Pinpoint the cell where the given text exists, returning its [x, y] midpoint coordinate. 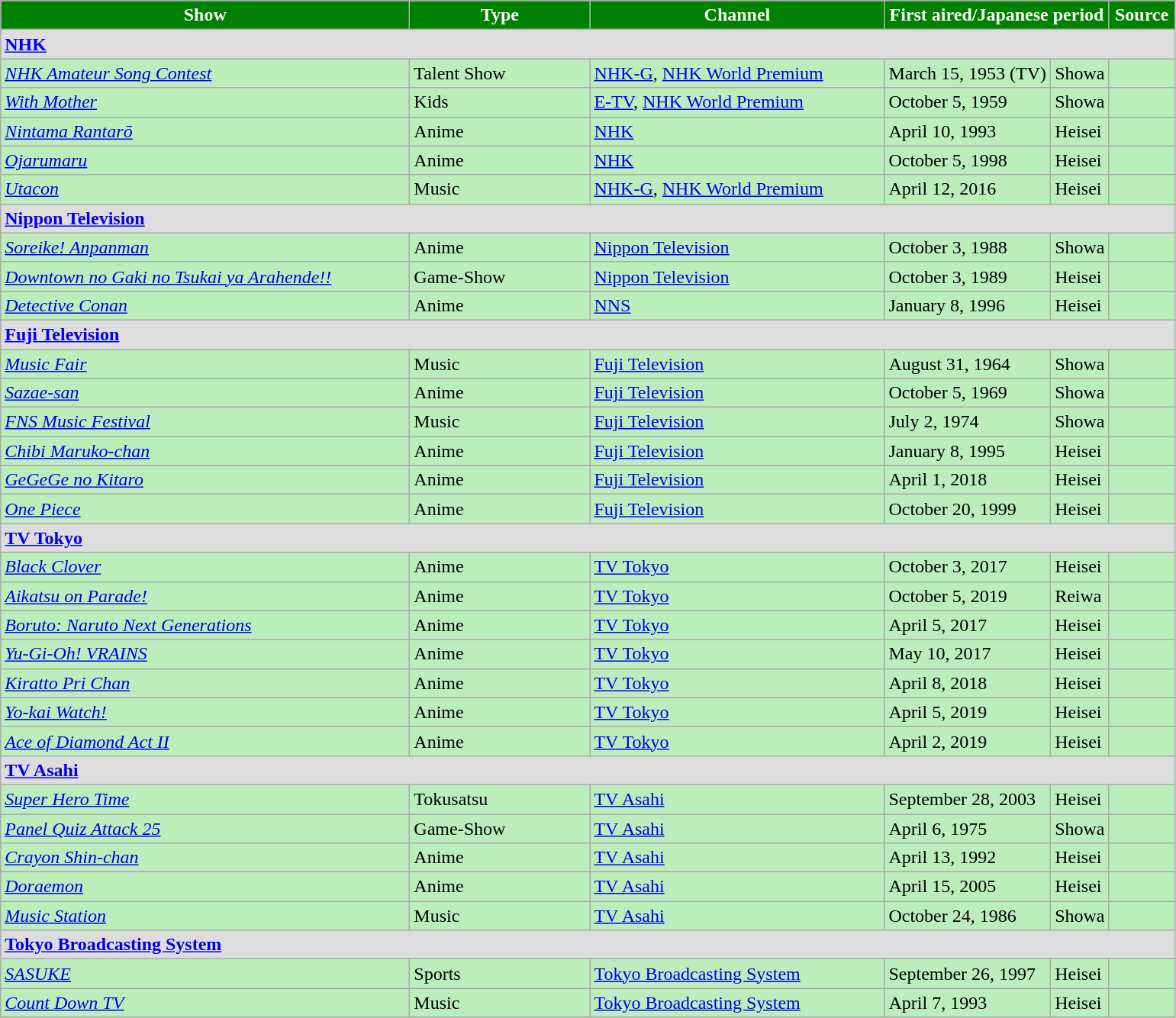
September 26, 1997 [968, 974]
October 5, 1959 [968, 102]
Kids [500, 102]
With Mother [205, 102]
Channel [737, 15]
First aired/Japanese period [997, 15]
Sports [500, 974]
NHK Amateur Song Contest [205, 73]
April 5, 2017 [968, 625]
April 1, 2018 [968, 480]
Black Clover [205, 567]
October 3, 1988 [968, 247]
E-TV, NHK World Premium [737, 102]
Chibi Maruko-chan [205, 451]
Ojarumaru [205, 160]
April 5, 2019 [968, 712]
Yo-kai Watch! [205, 712]
SASUKE [205, 974]
One Piece [205, 509]
Doraemon [205, 887]
Source [1142, 15]
Aikatsu on Parade! [205, 596]
Kiratto Pri Chan [205, 683]
Music Station [205, 916]
Crayon Shin-chan [205, 858]
April 10, 1993 [968, 131]
April 6, 1975 [968, 828]
Boruto: Naruto Next Generations [205, 625]
Ace of Diamond Act II [205, 741]
Show [205, 15]
October 24, 1986 [968, 916]
Type [500, 15]
Detective Conan [205, 305]
April 15, 2005 [968, 887]
April 7, 1993 [968, 1003]
September 28, 2003 [968, 799]
October 20, 1999 [968, 509]
October 5, 1969 [968, 393]
Talent Show [500, 73]
October 3, 2017 [968, 567]
August 31, 1964 [968, 364]
Super Hero Time [205, 799]
FNS Music Festival [205, 422]
March 15, 1953 (TV) [968, 73]
Nintama Rantarō [205, 131]
GeGeGe no Kitaro [205, 480]
Yu-Gi-Oh! VRAINS [205, 654]
January 8, 1996 [968, 305]
Sazae-san [205, 393]
Downtown no Gaki no Tsukai ya Arahende!! [205, 276]
Tokusatsu [500, 799]
NNS [737, 305]
Music Fair [205, 364]
October 5, 2019 [968, 596]
Soreike! Anpanman [205, 247]
April 2, 2019 [968, 741]
April 13, 1992 [968, 858]
October 5, 1998 [968, 160]
April 12, 2016 [968, 189]
January 8, 1995 [968, 451]
Reiwa [1080, 596]
Utacon [205, 189]
Panel Quiz Attack 25 [205, 828]
Count Down TV [205, 1003]
October 3, 1989 [968, 276]
July 2, 1974 [968, 422]
May 10, 2017 [968, 654]
April 8, 2018 [968, 683]
